Return the (X, Y) coordinate for the center point of the cell that contains the specified text.  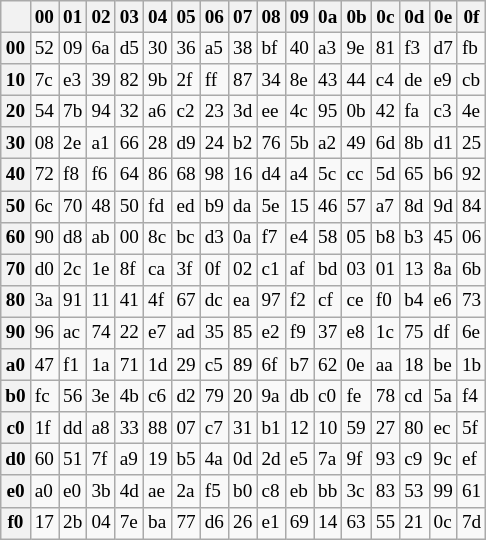
a8 (101, 428)
6b (471, 270)
f3 (414, 48)
4d (129, 491)
aa (385, 365)
fd (158, 206)
92 (471, 175)
84 (471, 206)
2b (72, 523)
3c (356, 491)
46 (328, 206)
1e (101, 270)
93 (385, 460)
ca (158, 270)
ed (186, 206)
9c (443, 460)
1b (471, 365)
68 (186, 175)
16 (243, 175)
f5 (214, 491)
ac (72, 333)
51 (72, 460)
c6 (158, 396)
83 (385, 491)
ec (443, 428)
a2 (328, 143)
35 (214, 333)
b8 (385, 238)
22 (129, 333)
db (299, 396)
24 (214, 143)
b2 (243, 143)
18 (414, 365)
fe (356, 396)
9f (356, 460)
44 (356, 80)
a4 (299, 175)
77 (186, 523)
28 (158, 143)
b7 (299, 365)
8c (158, 238)
c7 (214, 428)
ff (214, 80)
8a (443, 270)
75 (414, 333)
81 (385, 48)
fc (44, 396)
38 (243, 48)
cd (414, 396)
65 (414, 175)
55 (385, 523)
b3 (414, 238)
e3 (72, 80)
48 (101, 206)
11 (101, 301)
15 (299, 206)
eb (299, 491)
da (243, 206)
f6 (101, 175)
ab (101, 238)
47 (44, 365)
1a (101, 365)
8e (299, 80)
b5 (186, 460)
79 (214, 396)
85 (243, 333)
3a (44, 301)
a7 (385, 206)
d7 (443, 48)
3f (186, 270)
2f (186, 80)
bb (328, 491)
2a (186, 491)
9a (271, 396)
56 (72, 396)
19 (158, 460)
41 (129, 301)
3e (101, 396)
64 (129, 175)
57 (356, 206)
89 (243, 365)
67 (186, 301)
9b (158, 80)
e7 (158, 333)
dc (214, 301)
2d (271, 460)
53 (414, 491)
6f (271, 365)
9e (356, 48)
61 (471, 491)
74 (101, 333)
95 (328, 111)
88 (158, 428)
63 (356, 523)
d1 (443, 143)
be (443, 365)
8d (414, 206)
e1 (271, 523)
2e (72, 143)
39 (101, 80)
bf (271, 48)
5b (299, 143)
82 (129, 80)
a3 (328, 48)
2c (72, 270)
34 (271, 80)
36 (186, 48)
43 (328, 80)
5f (471, 428)
d2 (186, 396)
25 (471, 143)
4e (471, 111)
e6 (443, 301)
bc (186, 238)
86 (158, 175)
31 (243, 428)
7d (471, 523)
4a (214, 460)
ce (356, 301)
4c (299, 111)
e4 (299, 238)
27 (385, 428)
b1 (271, 428)
af (299, 270)
1d (158, 365)
b4 (414, 301)
ee (271, 111)
f8 (72, 175)
96 (44, 333)
58 (328, 238)
8b (414, 143)
5d (385, 175)
1c (385, 333)
d4 (271, 175)
23 (214, 111)
3d (243, 111)
7f (101, 460)
66 (129, 143)
7e (129, 523)
7c (44, 80)
e9 (443, 80)
f7 (271, 238)
32 (129, 111)
87 (243, 80)
59 (356, 428)
1f (44, 428)
12 (299, 428)
a6 (158, 111)
5c (328, 175)
6e (471, 333)
bd (328, 270)
14 (328, 523)
de (414, 80)
cb (471, 80)
c5 (214, 365)
98 (214, 175)
c4 (385, 80)
21 (414, 523)
62 (328, 365)
ad (186, 333)
4b (129, 396)
b6 (443, 175)
49 (356, 143)
a9 (129, 460)
69 (299, 523)
c9 (414, 460)
fa (414, 111)
d9 (186, 143)
e8 (356, 333)
9d (443, 206)
fb (471, 48)
4f (158, 301)
78 (385, 396)
3b (101, 491)
13 (414, 270)
d8 (72, 238)
5a (443, 396)
72 (44, 175)
a1 (101, 143)
52 (44, 48)
17 (44, 523)
71 (129, 365)
c2 (186, 111)
ae (158, 491)
5e (271, 206)
d5 (129, 48)
df (443, 333)
d3 (214, 238)
42 (385, 111)
73 (471, 301)
6c (44, 206)
f1 (72, 365)
54 (44, 111)
6a (101, 48)
26 (243, 523)
8f (129, 270)
a5 (214, 48)
76 (271, 143)
ef (471, 460)
7a (328, 460)
7b (72, 111)
d6 (214, 523)
ba (158, 523)
99 (443, 491)
cc (356, 175)
c8 (271, 491)
e5 (299, 460)
33 (129, 428)
cf (328, 301)
b9 (214, 206)
f9 (299, 333)
ea (243, 301)
dd (72, 428)
94 (101, 111)
f4 (471, 396)
e2 (271, 333)
91 (72, 301)
c1 (271, 270)
f2 (299, 301)
37 (328, 333)
97 (271, 301)
6d (385, 143)
29 (186, 365)
45 (443, 238)
c3 (443, 111)
